Determine the [X, Y] coordinate at the center of the cell enclosing the given text.  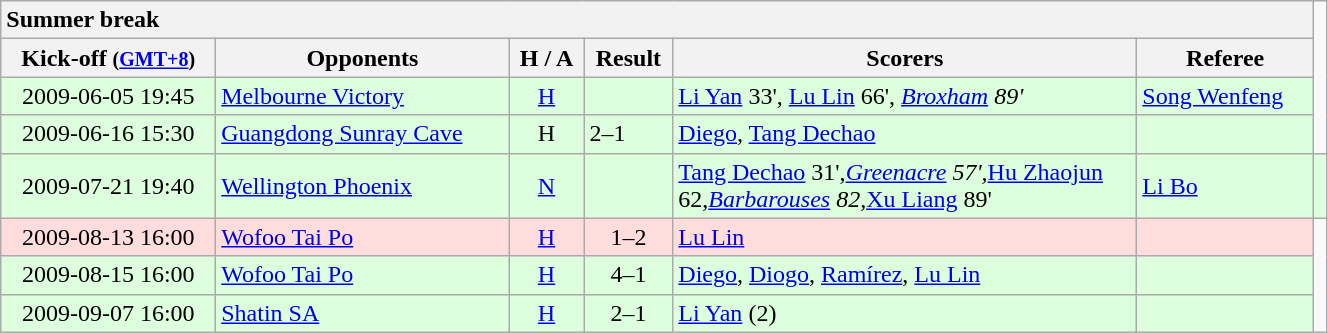
Melbourne Victory [362, 96]
1–2 [628, 237]
Song Wenfeng [1226, 96]
2009-09-07 16:00 [108, 313]
2009-06-05 19:45 [108, 96]
2009-07-21 19:40 [108, 186]
2009-08-13 16:00 [108, 237]
Summer break [658, 20]
Li Bo [1226, 186]
Wellington Phoenix [362, 186]
Tang Dechao 31',Greenacre 57',Hu Zhaojun 62,Barbarouses 82,Xu Liang 89' [905, 186]
Li Yan (2) [905, 313]
2009-08-15 16:00 [108, 275]
Referee [1226, 58]
N [546, 186]
Lu Lin [905, 237]
Scorers [905, 58]
H / A [546, 58]
Diego, Tang Dechao [905, 134]
Li Yan 33', Lu Lin 66', Broxham 89' [905, 96]
Shatin SA [362, 313]
Guangdong Sunray Cave [362, 134]
2009-06-16 15:30 [108, 134]
4–1 [628, 275]
Result [628, 58]
Kick-off (GMT+8) [108, 58]
Diego, Diogo, Ramírez, Lu Lin [905, 275]
Opponents [362, 58]
